From the cell containing the given text, extract its center point as [X, Y] coordinate. 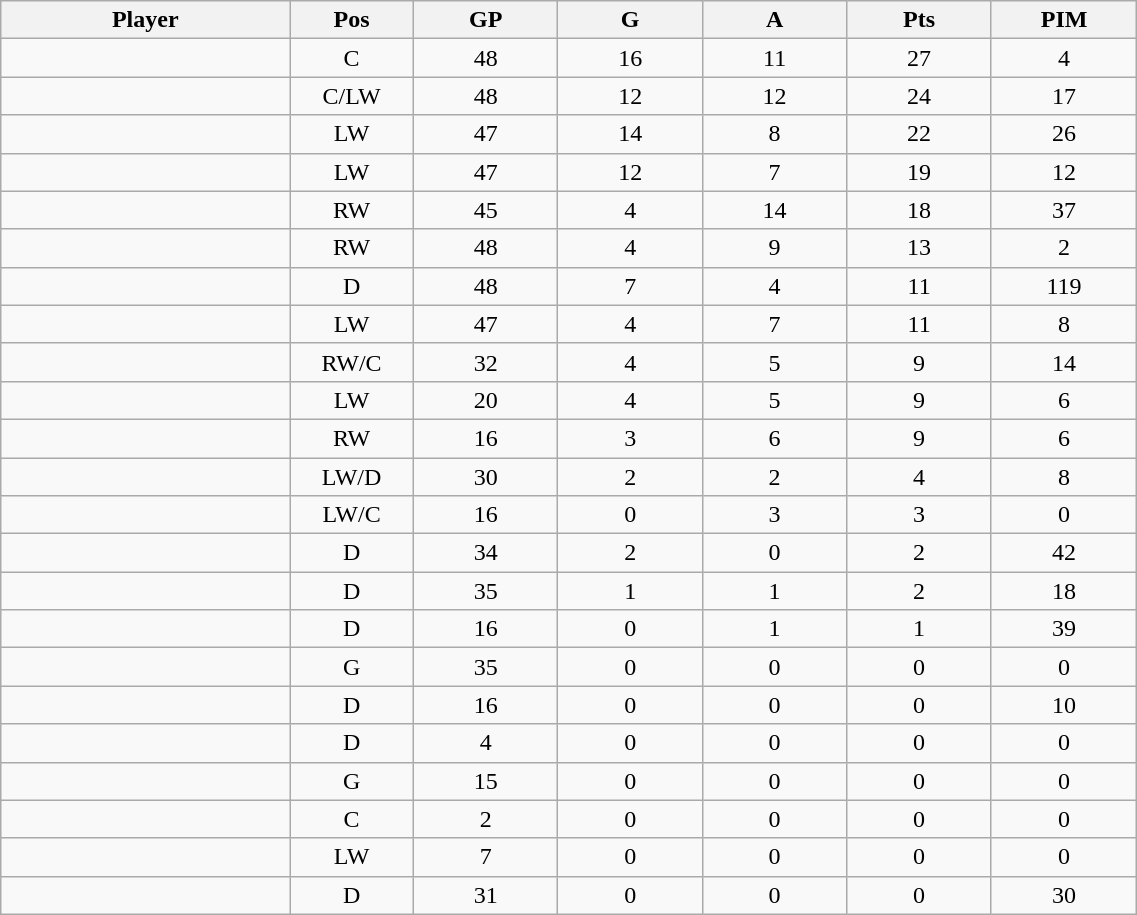
Pts [919, 20]
GP [485, 20]
15 [485, 781]
20 [485, 400]
24 [919, 96]
17 [1064, 96]
PIM [1064, 20]
39 [1064, 629]
10 [1064, 705]
A [774, 20]
42 [1064, 553]
LW/C [352, 515]
119 [1064, 286]
Pos [352, 20]
C/LW [352, 96]
37 [1064, 210]
34 [485, 553]
32 [485, 362]
22 [919, 134]
31 [485, 895]
Player [146, 20]
27 [919, 58]
26 [1064, 134]
LW/D [352, 477]
13 [919, 248]
RW/C [352, 362]
19 [919, 172]
45 [485, 210]
